Provide the (x, y) coordinate of the cell's center where the given text is located.  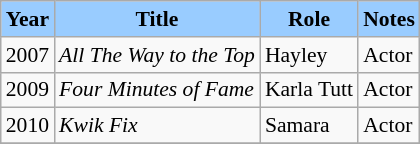
Samara (309, 126)
2009 (28, 90)
Year (28, 19)
All The Way to the Top (157, 55)
Four Minutes of Fame (157, 90)
2010 (28, 126)
2007 (28, 55)
Role (309, 19)
Kwik Fix (157, 126)
Title (157, 19)
Karla Tutt (309, 90)
Notes (389, 19)
Hayley (309, 55)
